Detect which cell encompasses the target text, then output its (x, y) center coordinate. 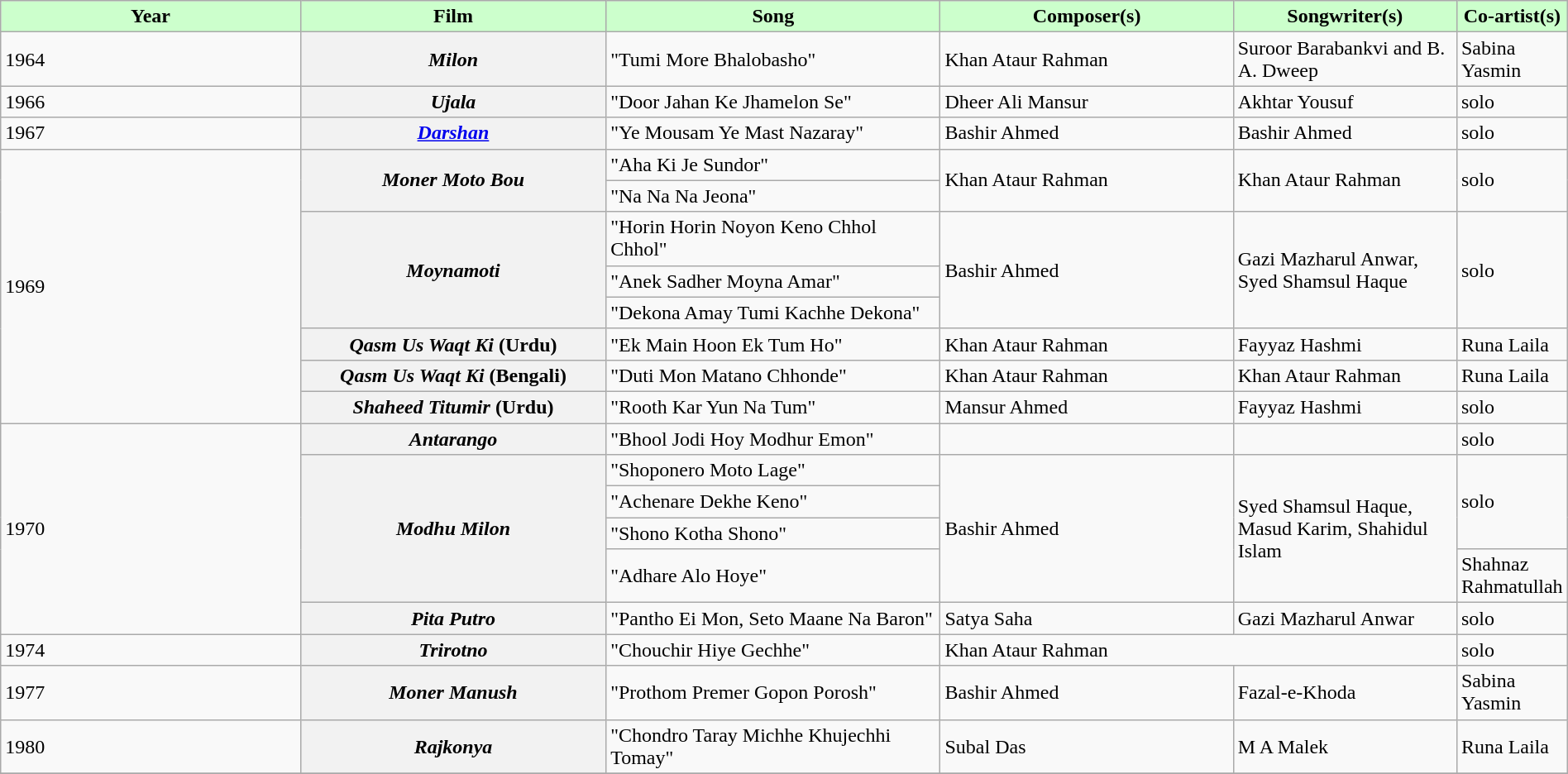
"Shono Kotha Shono" (773, 533)
Subal Das (1087, 746)
"Horin Horin Noyon Keno Chhol Chhol" (773, 238)
Moynamoti (453, 270)
"Dekona Amay Tumi Kachhe Dekona" (773, 313)
1974 (151, 650)
1967 (151, 133)
"Chondro Taray Michhe Khujechhi Tomay" (773, 746)
Gazi Mazharul Anwar (1345, 619)
"Tumi More Bhalobasho" (773, 60)
Moner Moto Bou (453, 180)
Dheer Ali Mansur (1087, 102)
1969 (151, 286)
Co-artist(s) (1512, 17)
"Chouchir Hiye Gechhe" (773, 650)
Qasm Us Waqt Ki (Bengali) (453, 375)
"Na Na Na Jeona" (773, 196)
Composer(s) (1087, 17)
"Duti Mon Matano Chhonde" (773, 375)
Fazal-e-Khoda (1345, 693)
"Door Jahan Ke Jhamelon Se" (773, 102)
Songwriter(s) (1345, 17)
Rajkonya (453, 746)
Film (453, 17)
"Ek Main Hoon Ek Tum Ho" (773, 344)
"Pantho Ei Mon, Seto Maane Na Baron" (773, 619)
"Ye Mousam Ye Mast Nazaray" (773, 133)
1977 (151, 693)
Ujala (453, 102)
"Bhool Jodi Hoy Modhur Emon" (773, 439)
Akhtar Yousuf (1345, 102)
Modhu Milon (453, 529)
"Aha Ki Je Sundor" (773, 165)
Milon (453, 60)
Gazi Mazharul Anwar, Syed Shamsul Haque (1345, 270)
"Prothom Premer Gopon Porosh" (773, 693)
"Anek Sadher Moyna Amar" (773, 281)
Moner Manush (453, 693)
M A Malek (1345, 746)
"Adhare Alo Hoye" (773, 576)
"Rooth Kar Yun Na Tum" (773, 407)
1970 (151, 529)
1966 (151, 102)
Suroor Barabankvi and B. A. Dweep (1345, 60)
"Achenare Dekhe Keno" (773, 502)
1980 (151, 746)
Shahnaz Rahmatullah (1512, 576)
Syed Shamsul Haque, Masud Karim, Shahidul Islam (1345, 529)
Trirotno (453, 650)
Shaheed Titumir (Urdu) (453, 407)
1964 (151, 60)
Pita Putro (453, 619)
Satya Saha (1087, 619)
Antarango (453, 439)
Darshan (453, 133)
Year (151, 17)
"Shoponero Moto Lage" (773, 471)
Qasm Us Waqt Ki (Urdu) (453, 344)
Mansur Ahmed (1087, 407)
Song (773, 17)
